Return the [X, Y] coordinate for the center point of the cell that contains the specified text.  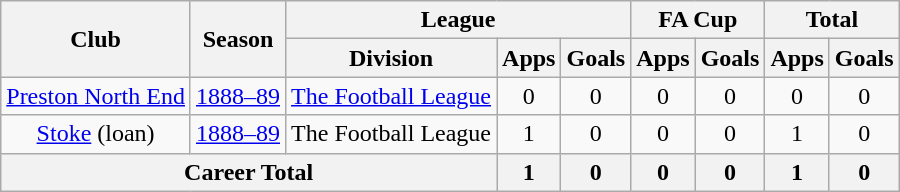
League [458, 20]
Club [96, 39]
Division [392, 58]
Season [238, 39]
FA Cup [698, 20]
Preston North End [96, 96]
Stoke (loan) [96, 134]
Total [832, 20]
Career Total [249, 172]
